Locate the cell with the specified text and output its (x, y) center coordinate. 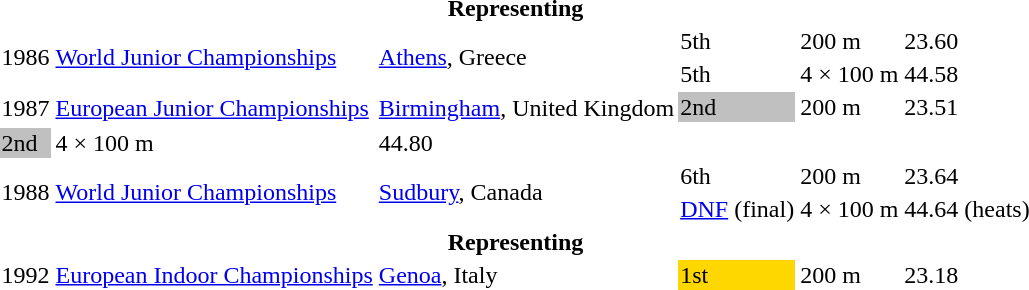
1986 (26, 58)
1988 (26, 192)
6th (738, 176)
Genoa, Italy (526, 275)
1992 (26, 275)
Athens, Greece (526, 58)
European Indoor Championships (214, 275)
1987 (26, 108)
European Junior Championships (214, 108)
1st (738, 275)
Birmingham, United Kingdom (526, 108)
DNF (final) (738, 209)
Sudbury, Canada (526, 192)
44.80 (526, 143)
